From the cell containing the given text, extract its center point as [X, Y] coordinate. 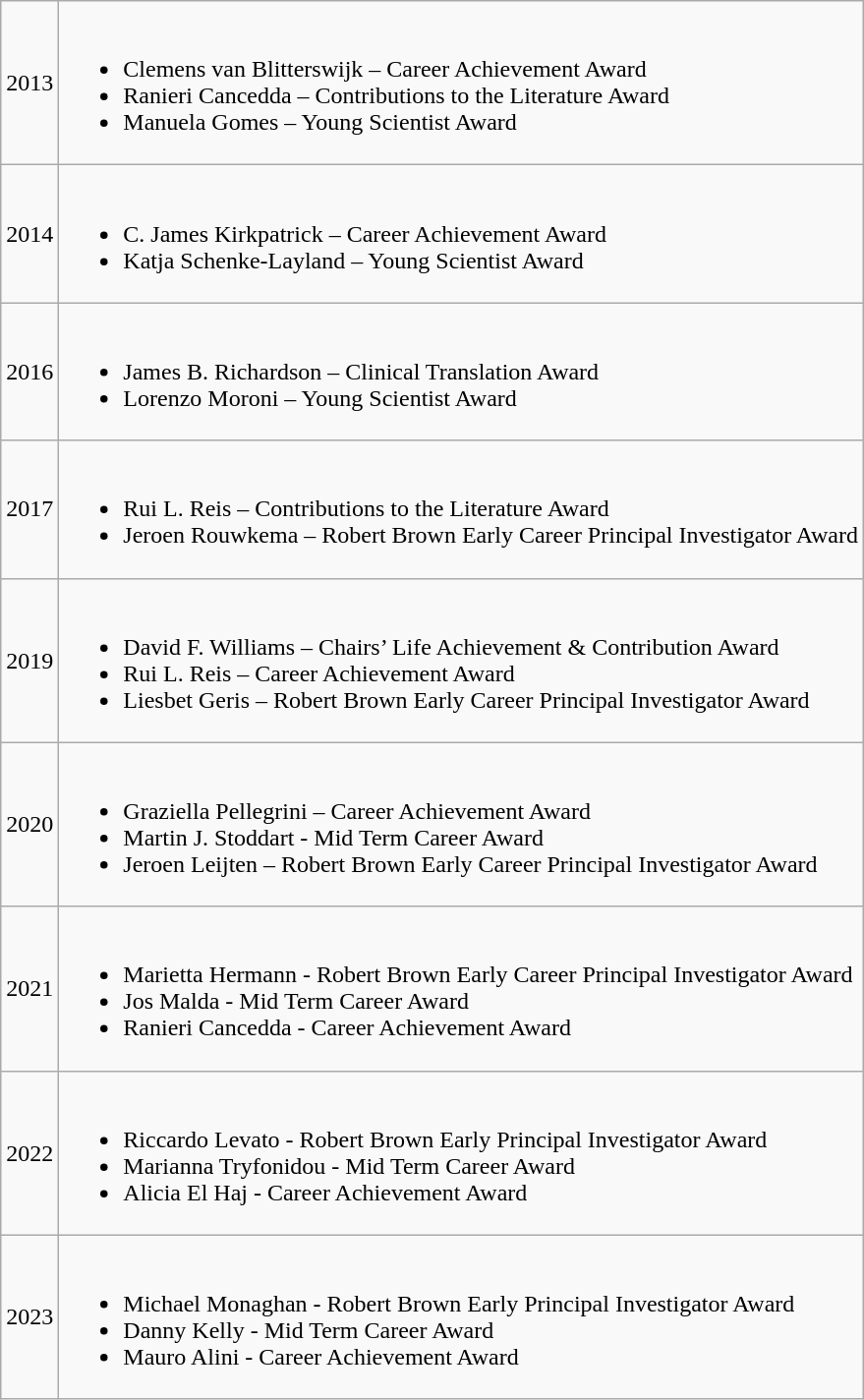
2020 [29, 824]
2013 [29, 83]
2014 [29, 234]
Marietta Hermann - Robert Brown Early Career Principal Investigator AwardJos Malda - Mid Term Career AwardRanieri Cancedda - Career Achievement Award [462, 989]
2023 [29, 1317]
2021 [29, 989]
2022 [29, 1152]
James B. Richardson – Clinical Translation AwardLorenzo Moroni – Young Scientist Award [462, 372]
Clemens van Blitterswijk – Career Achievement AwardRanieri Cancedda – Contributions to the Literature AwardManuela Gomes – Young Scientist Award [462, 83]
2017 [29, 509]
C. James Kirkpatrick – Career Achievement AwardKatja Schenke-Layland – Young Scientist Award [462, 234]
Michael Monaghan - Robert Brown Early Principal Investigator AwardDanny Kelly - Mid Term Career AwardMauro Alini - Career Achievement Award [462, 1317]
Rui L. Reis – Contributions to the Literature AwardJeroen Rouwkema – Robert Brown Early Career Principal Investigator Award [462, 509]
Riccardo Levato - Robert Brown Early Principal Investigator AwardMarianna Tryfonidou - Mid Term Career AwardAlicia El Haj - Career Achievement Award [462, 1152]
2019 [29, 661]
2016 [29, 372]
